Find where the given text appears and provide that cell's center as (X, Y) coordinate. 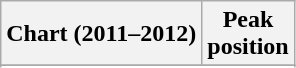
Peakposition (248, 34)
Chart (2011–2012) (102, 34)
